From the cell containing the given text, extract its center point as [X, Y] coordinate. 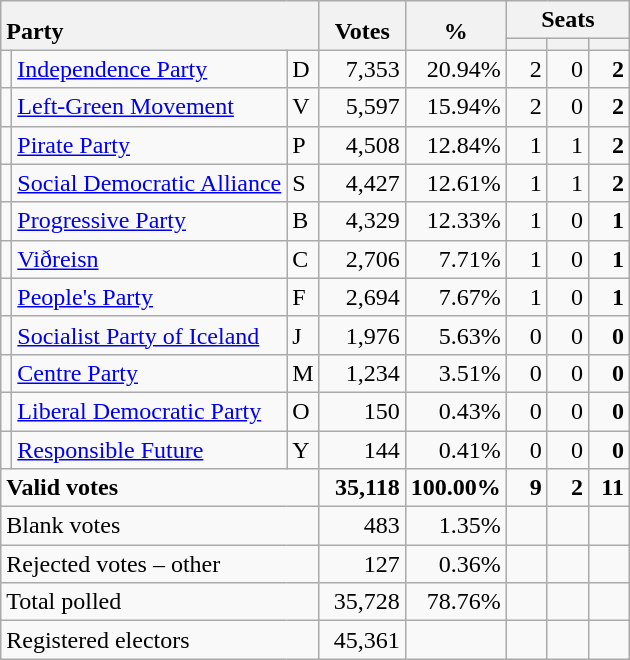
12.84% [456, 145]
Pirate Party [150, 145]
P [303, 145]
Independence Party [150, 69]
D [303, 69]
Party [160, 26]
% [456, 26]
483 [362, 526]
Centre Party [150, 373]
150 [362, 411]
M [303, 373]
0.43% [456, 411]
20.94% [456, 69]
0.36% [456, 564]
Responsible Future [150, 449]
Socialist Party of Iceland [150, 335]
1.35% [456, 526]
78.76% [456, 602]
1,234 [362, 373]
4,508 [362, 145]
7.71% [456, 259]
Blank votes [160, 526]
4,329 [362, 221]
Registered electors [160, 640]
Left-Green Movement [150, 107]
S [303, 183]
3.51% [456, 373]
People's Party [150, 297]
15.94% [456, 107]
5,597 [362, 107]
Valid votes [160, 488]
100.00% [456, 488]
9 [526, 488]
12.61% [456, 183]
Liberal Democratic Party [150, 411]
Viðreisn [150, 259]
C [303, 259]
144 [362, 449]
B [303, 221]
Rejected votes – other [160, 564]
F [303, 297]
127 [362, 564]
45,361 [362, 640]
Seats [568, 20]
11 [608, 488]
4,427 [362, 183]
Y [303, 449]
Votes [362, 26]
35,728 [362, 602]
0.41% [456, 449]
Total polled [160, 602]
O [303, 411]
V [303, 107]
J [303, 335]
12.33% [456, 221]
Social Democratic Alliance [150, 183]
1,976 [362, 335]
Progressive Party [150, 221]
2,706 [362, 259]
2,694 [362, 297]
7.67% [456, 297]
35,118 [362, 488]
7,353 [362, 69]
5.63% [456, 335]
